Locate the cell with the specified text and output its (X, Y) center coordinate. 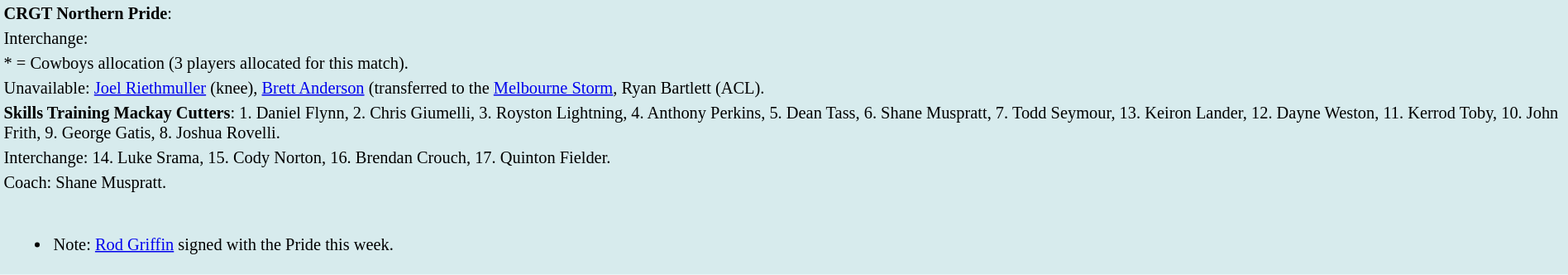
* = Cowboys allocation (3 players allocated for this match). (784, 63)
Unavailable: Joel Riethmuller (knee), Brett Anderson (transferred to the Melbourne Storm, Ryan Bartlett (ACL). (784, 88)
Interchange: 14. Luke Srama, 15. Cody Norton, 16. Brendan Crouch, 17. Quinton Fielder. (784, 157)
Interchange: (784, 38)
Coach: Shane Muspratt. (784, 182)
CRGT Northern Pride: (784, 13)
Note: Rod Griffin signed with the Pride this week. (784, 234)
